Scan for the cell matching the given text and deliver its [x, y] coordinate at center. 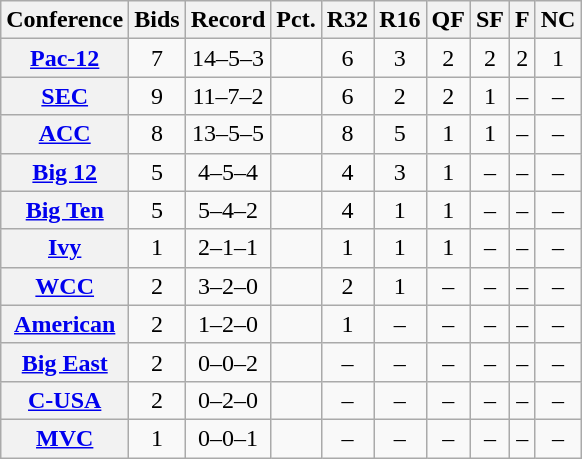
QF [448, 20]
Big East [65, 362]
3–2–0 [228, 286]
R32 [347, 20]
9 [157, 96]
WCC [65, 286]
Ivy [65, 248]
2–1–1 [228, 248]
Pct. [296, 20]
Pac-12 [65, 58]
MVC [65, 438]
Big 12 [65, 172]
0–2–0 [228, 400]
Bids [157, 20]
Conference [65, 20]
4–5–4 [228, 172]
Big Ten [65, 210]
ACC [65, 134]
F [522, 20]
0–0–1 [228, 438]
R16 [400, 20]
1–2–0 [228, 324]
11–7–2 [228, 96]
14–5–3 [228, 58]
SF [490, 20]
5–4–2 [228, 210]
C-USA [65, 400]
7 [157, 58]
13–5–5 [228, 134]
Record [228, 20]
SEC [65, 96]
American [65, 324]
NC [558, 20]
0–0–2 [228, 362]
